Identify which cell holds the provided text, then report its [x, y] central coordinate. 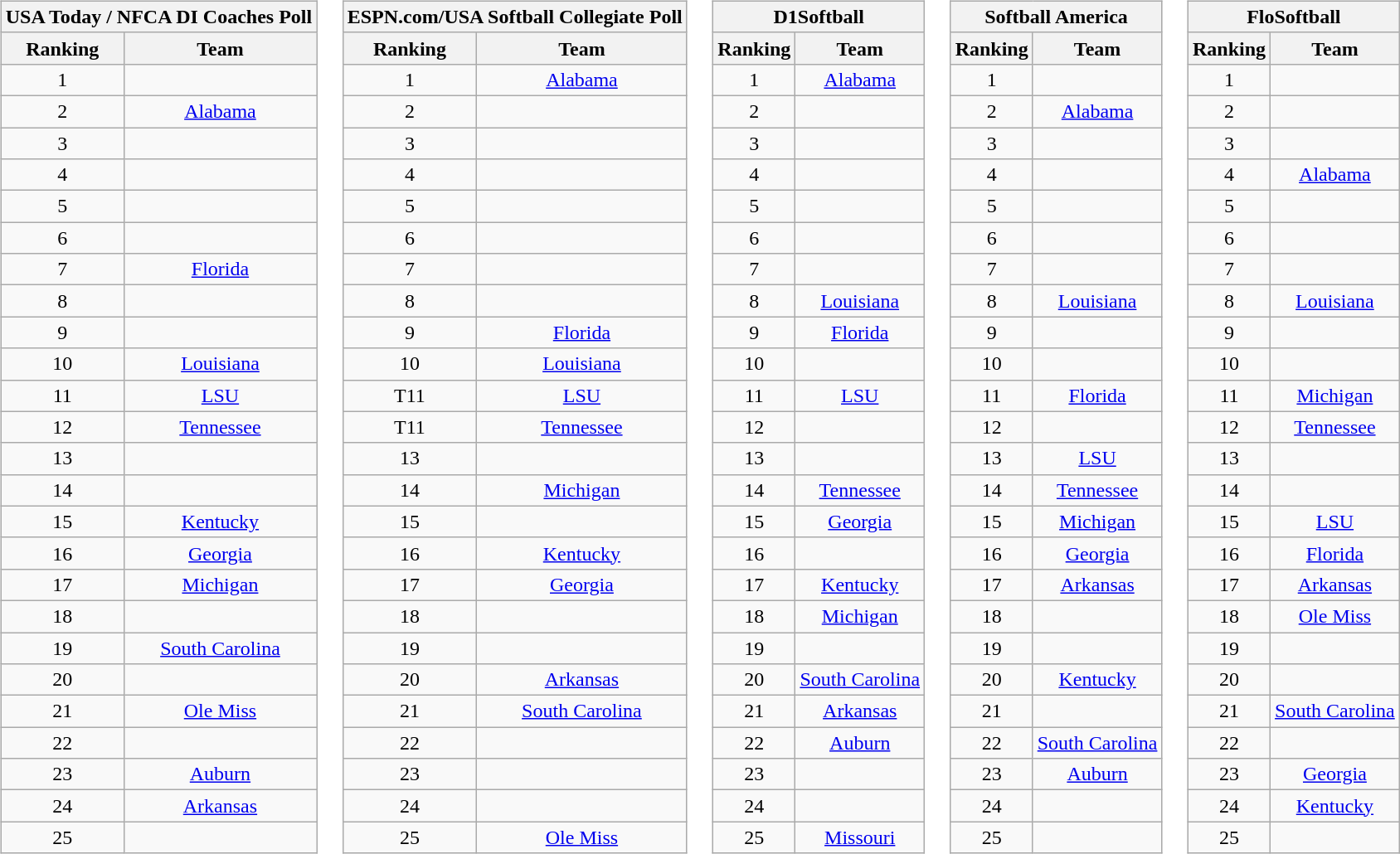
Missouri [860, 837]
FloSoftball [1294, 17]
D1Softball [819, 17]
USA Today / NFCA DI Coaches Poll [158, 17]
Softball America [1057, 17]
ESPN.com/USA Softball Collegiate Poll [514, 17]
